Scan for the cell matching the given text and deliver its [X, Y] coordinate at center. 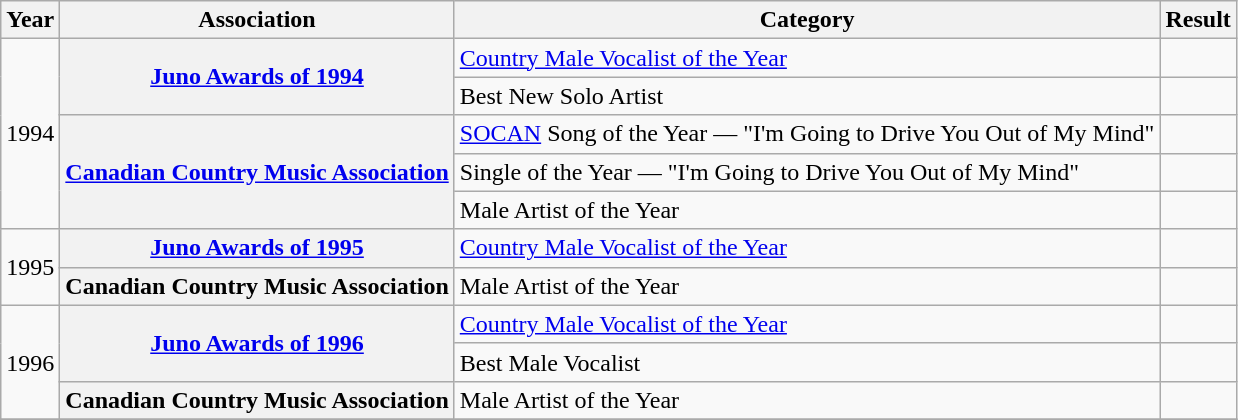
Result [1198, 20]
Best Male Vocalist [807, 362]
Juno Awards of 1995 [257, 248]
1996 [30, 362]
1995 [30, 267]
SOCAN Song of the Year — "I'm Going to Drive You Out of My Mind" [807, 134]
Juno Awards of 1994 [257, 77]
1994 [30, 134]
Category [807, 20]
Association [257, 20]
Juno Awards of 1996 [257, 343]
Single of the Year — "I'm Going to Drive You Out of My Mind" [807, 172]
Best New Solo Artist [807, 96]
Year [30, 20]
